Find where the given text appears and provide that cell's center as [X, Y] coordinate. 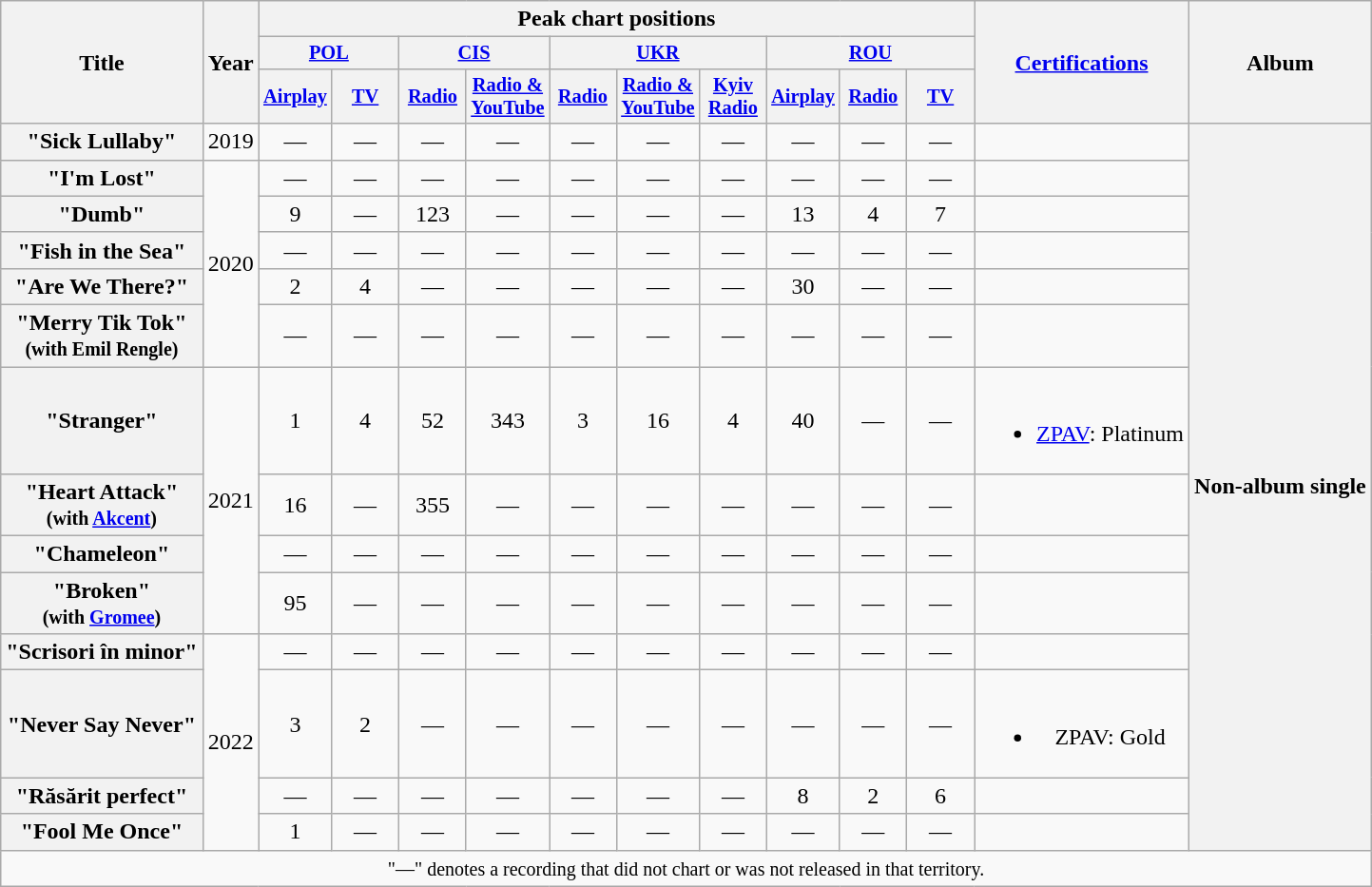
"Dumb" [102, 214]
Peak chart positions [616, 19]
40 [802, 420]
9 [295, 214]
"Răsărit perfect" [102, 796]
6 [941, 796]
ZPAV: Gold [1082, 724]
"Fool Me Once" [102, 832]
POL [329, 53]
Album [1281, 63]
CIS [474, 53]
"Chameleon" [102, 554]
"Sick Lullaby" [102, 142]
"Broken"(with Gromee) [102, 603]
8 [802, 796]
"Scrisori în minor" [102, 652]
7 [941, 214]
"Never Say Never" [102, 724]
30 [802, 286]
"—" denotes a recording that did not chart or was not released in that territory. [686, 868]
"I'm Lost" [102, 178]
"Stranger" [102, 420]
343 [508, 420]
123 [434, 214]
"Heart Attack"(with Akcent) [102, 506]
95 [295, 603]
UKR [658, 53]
2022 [230, 742]
2021 [230, 500]
Certifications [1082, 63]
"Fish in the Sea" [102, 250]
52 [434, 420]
2020 [230, 262]
Title [102, 63]
355 [434, 506]
Non-album single [1281, 487]
13 [802, 214]
2019 [230, 142]
"Merry Tik Tok"(with Emil Rengle) [102, 335]
"Are We There?" [102, 286]
ROU [870, 53]
ZPAV: Platinum [1082, 420]
Year [230, 63]
Kyiv Radio [732, 96]
